Detect which cell encompasses the target text, then output its [X, Y] center coordinate. 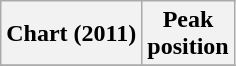
Chart (2011) [72, 34]
Peakposition [188, 34]
